Determine the [X, Y] coordinate at the center of the cell enclosing the given text.  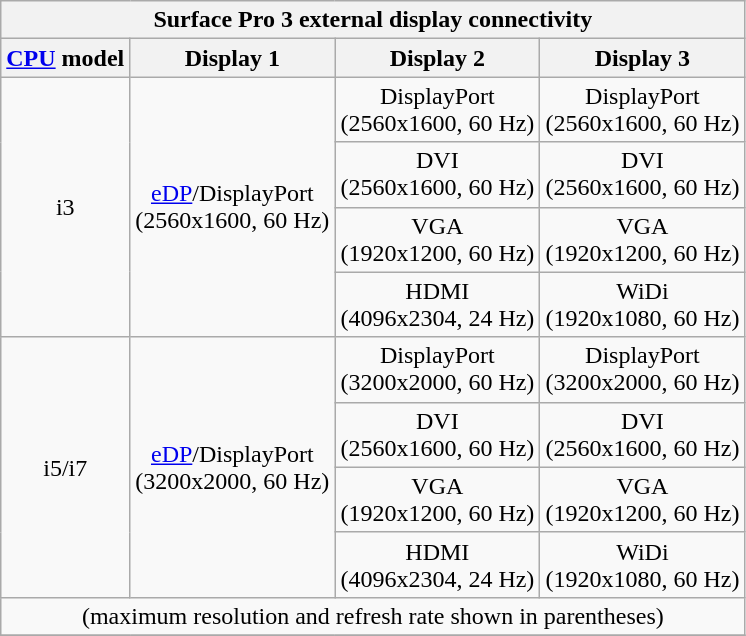
i3 [66, 207]
i5/i7 [66, 467]
eDP/DisplayPort(2560x1600, 60 Hz) [232, 207]
Display 1 [232, 58]
Surface Pro 3 external display connectivity [373, 20]
eDP/DisplayPort(3200x2000, 60 Hz) [232, 467]
Display 2 [438, 58]
Display 3 [642, 58]
(maximum resolution and refresh rate shown in parentheses) [373, 616]
CPU model [66, 58]
